Determine the [X, Y] coordinate at the center of the cell enclosing the given text.  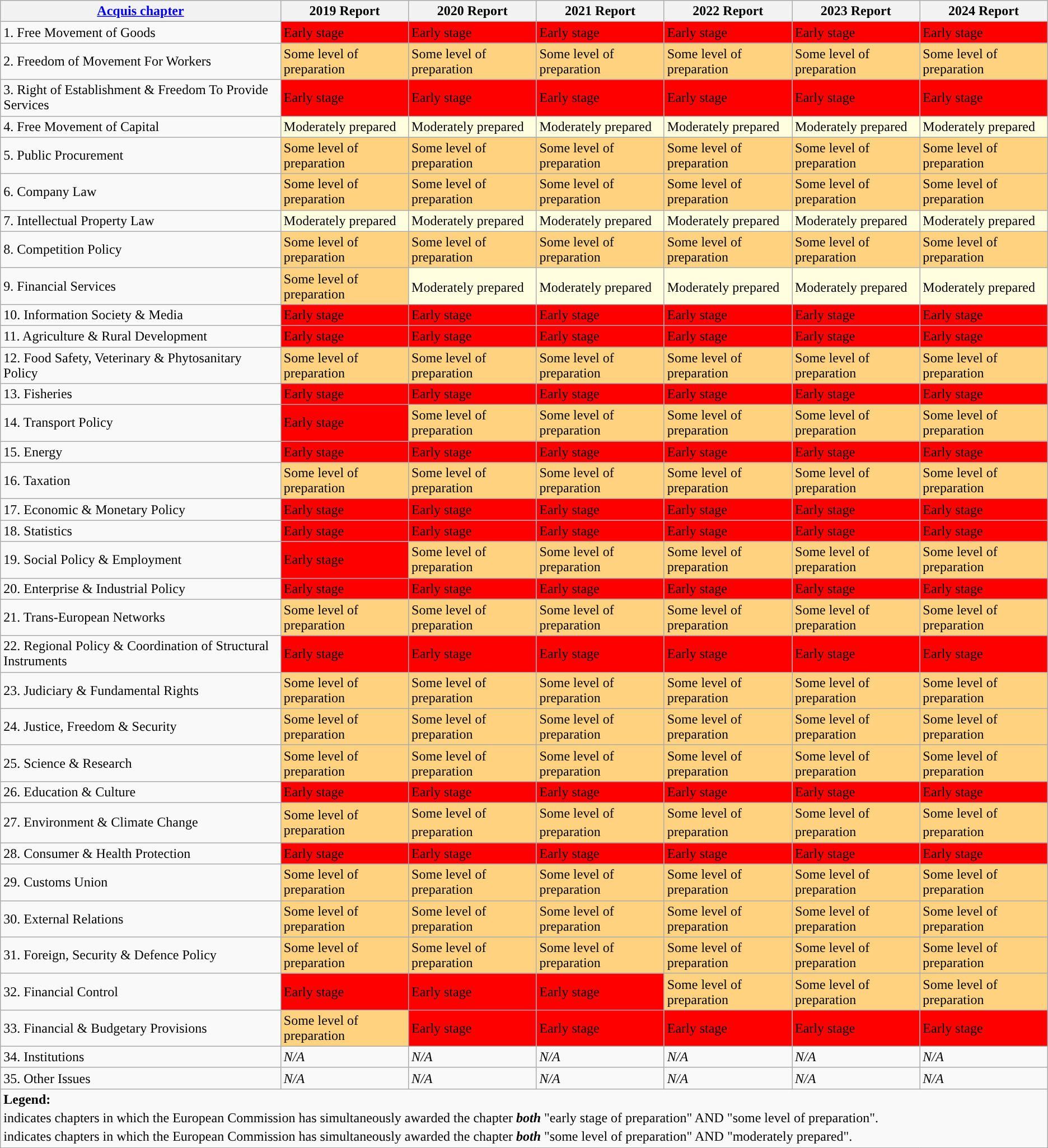
1. Free Movement of Goods [141, 32]
7. Intellectual Property Law [141, 221]
2024 Report [984, 11]
4. Free Movement of Capital [141, 127]
16. Taxation [141, 480]
22. Regional Policy & Coordination of Structural Instruments [141, 654]
35. Other Issues [141, 1078]
2022 Report [728, 11]
18. Statistics [141, 531]
17. Economic & Monetary Policy [141, 510]
11. Agriculture & Rural Development [141, 336]
6. Company Law [141, 192]
20. Enterprise & Industrial Policy [141, 589]
30. External Relations [141, 918]
27. Environment & Climate Change [141, 823]
5. Public Procurement [141, 156]
25. Science & Research [141, 763]
28. Consumer & Health Protection [141, 853]
23. Judiciary & Fundamental Rights [141, 690]
9. Financial Services [141, 286]
2019 Report [344, 11]
Acquis chapter [141, 11]
19. Social Policy & Employment [141, 560]
3. Right of Establishment & Freedom To Provide Services [141, 97]
24. Justice, Freedom & Security [141, 727]
33. Financial & Budgetary Provisions [141, 1028]
31. Foreign, Security & Defence Policy [141, 955]
12. Food Safety, Veterinary & Phytosanitary Policy [141, 365]
2023 Report [855, 11]
34. Institutions [141, 1057]
15. Energy [141, 452]
13. Fisheries [141, 394]
2020 Report [472, 11]
10. Information Society & Media [141, 315]
29. Customs Union [141, 883]
2. Freedom of Movement For Workers [141, 62]
2021 Report [600, 11]
21. Trans-European Networks [141, 617]
14. Transport Policy [141, 423]
32. Financial Control [141, 991]
26. Education & Culture [141, 792]
8. Competition Policy [141, 250]
